Provide the (x, y) coordinate of the cell's center where the given text is located.  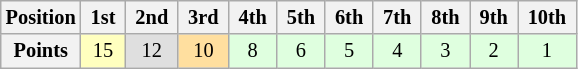
10th (547, 17)
2nd (152, 17)
Points (41, 51)
1st (104, 17)
12 (152, 51)
4th (253, 17)
4 (397, 51)
10 (203, 51)
8th (445, 17)
6 (301, 51)
6th (349, 17)
5 (349, 51)
15 (104, 51)
9th (494, 17)
3rd (203, 17)
1 (547, 51)
8 (253, 51)
3 (445, 51)
7th (397, 17)
Position (41, 17)
2 (494, 51)
5th (301, 17)
